Extract the [X, Y] coordinate from the center of the cell holding the provided text.  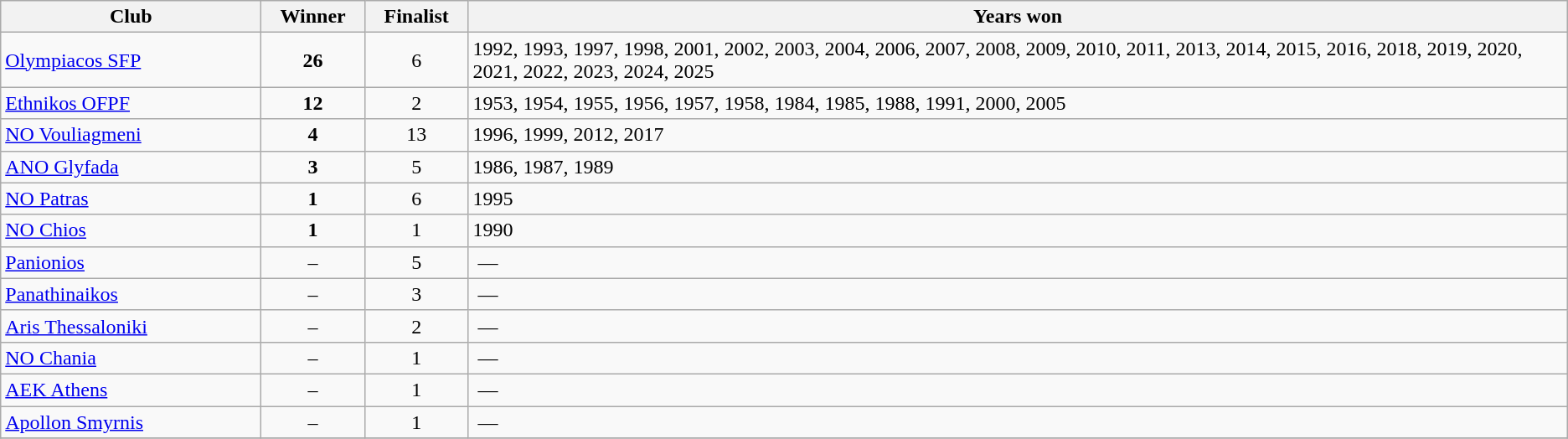
26 [313, 60]
Apollon Smyrnis [131, 421]
Winner [313, 17]
NO Chios [131, 230]
13 [416, 135]
Panionios [131, 262]
Olympiacos SFP [131, 60]
1996, 1999, 2012, 2017 [1018, 135]
1995 [1018, 199]
Years won [1018, 17]
AEK Athens [131, 390]
Ethnikos OFPF [131, 103]
4 [313, 135]
Finalist [416, 17]
1986, 1987, 1989 [1018, 167]
NO Chania [131, 358]
12 [313, 103]
NO Vouliagmeni [131, 135]
Aris Thessaloniki [131, 326]
1990 [1018, 230]
Club [131, 17]
NO Patras [131, 199]
1953, 1954, 1955, 1956, 1957, 1958, 1984, 1985, 1988, 1991, 2000, 2005 [1018, 103]
Panathinaikos [131, 294]
ANO Glyfada [131, 167]
